Return [x, y] of the center of cell containing provided text 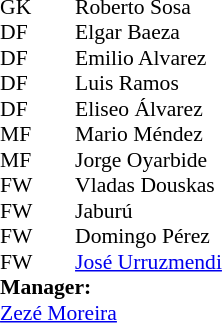
Vladas Douskas [148, 185]
Eliseo Álvarez [148, 109]
Mario Méndez [148, 135]
Emilio Alvarez [148, 58]
Jaburú [148, 211]
José Urruzmendi [148, 262]
Elgar Baeza [148, 33]
Luis Ramos [148, 83]
Jorge Oyarbide [148, 160]
Domingo Pérez [148, 237]
Manager: [111, 287]
